For the text-containing cell, return its midpoint in [x, y] coordinate format. 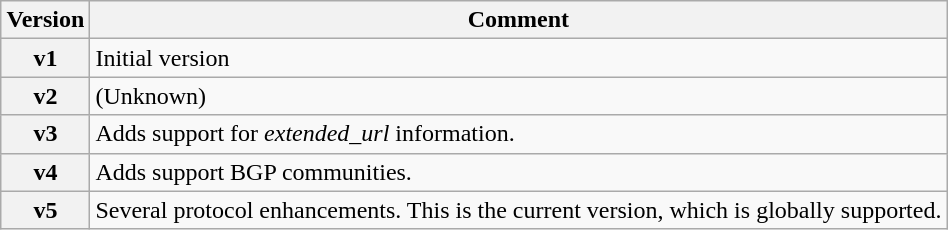
v3 [46, 134]
Several protocol enhancements. This is the current version, which is globally supported. [518, 210]
Version [46, 20]
Comment [518, 20]
v1 [46, 58]
Adds support BGP communities. [518, 172]
Initial version [518, 58]
v2 [46, 96]
Adds support for extended_url information. [518, 134]
v5 [46, 210]
v4 [46, 172]
(Unknown) [518, 96]
